Identify which cell holds the provided text, then report its [x, y] central coordinate. 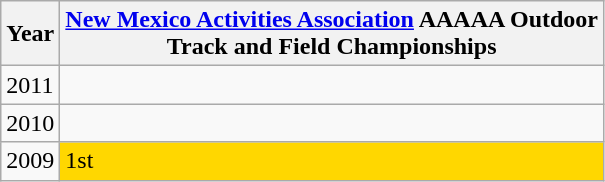
1st [332, 161]
New Mexico Activities Association AAAAA OutdoorTrack and Field Championships [332, 34]
2010 [30, 123]
2011 [30, 85]
2009 [30, 161]
Year [30, 34]
